Search for the cell housing the specified text and yield its (x, y) center coordinate. 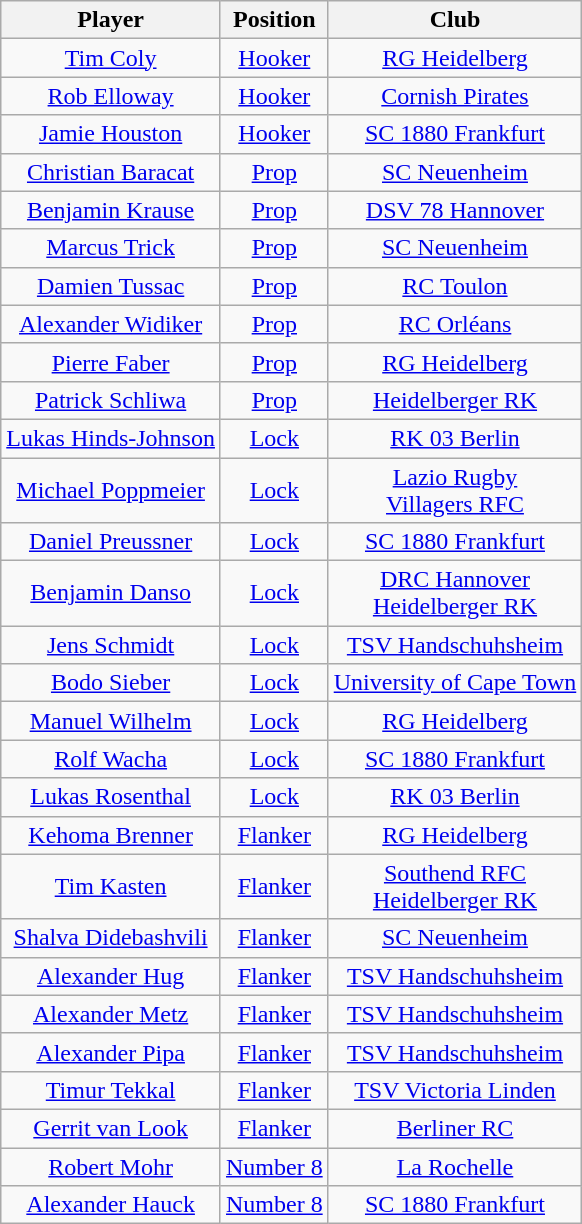
Lukas Rosenthal (111, 797)
Marcus Trick (111, 248)
Michael Poppmeier (111, 490)
Pierre Faber (111, 362)
Lazio Rugby Villagers RFC (455, 490)
Robert Mohr (111, 1167)
Jens Schmidt (111, 645)
Southend RFC Heidelberger RK (455, 886)
Jamie Houston (111, 134)
RC Orléans (455, 324)
Gerrit van Look (111, 1128)
Kehoma Brenner (111, 835)
Heidelberger RK (455, 400)
Shalva Didebashvili (111, 938)
Rob Elloway (111, 96)
Alexander Hauck (111, 1205)
Daniel Preussner (111, 542)
University of Cape Town (455, 683)
Berliner RC (455, 1128)
Alexander Pipa (111, 1052)
La Rochelle (455, 1167)
Bodo Sieber (111, 683)
Benjamin Krause (111, 210)
Alexander Widiker (111, 324)
Manuel Wilhelm (111, 721)
RC Toulon (455, 286)
Club (455, 20)
Cornish Pirates (455, 96)
DRC Hannover Heidelberger RK (455, 594)
Tim Coly (111, 58)
Rolf Wacha (111, 759)
Damien Tussac (111, 286)
Tim Kasten (111, 886)
Alexander Hug (111, 976)
Alexander Metz (111, 1014)
Lukas Hinds-Johnson (111, 438)
Position (274, 20)
Timur Tekkal (111, 1090)
Christian Baracat (111, 172)
DSV 78 Hannover (455, 210)
Benjamin Danso (111, 594)
Player (111, 20)
Patrick Schliwa (111, 400)
TSV Victoria Linden (455, 1090)
